Extract the (X, Y) coordinate from the center of the cell holding the provided text.  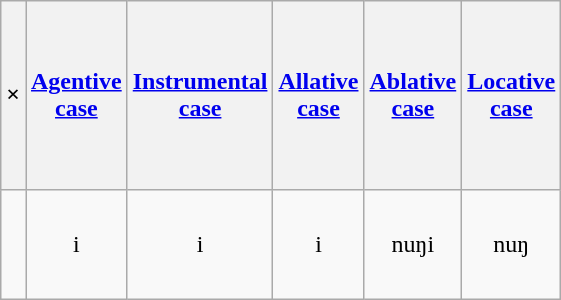
nuŋ (512, 244)
Agentive case (77, 95)
× (14, 95)
Instrumental case (200, 95)
Allative case (318, 95)
Locative case (512, 95)
nuŋi (413, 244)
Ablative case (413, 95)
